Return [x, y] of the center of cell containing provided text 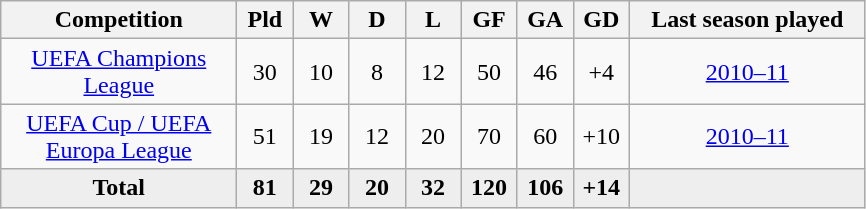
GA [545, 20]
+10 [601, 136]
GF [489, 20]
+14 [601, 188]
70 [489, 136]
Competition [119, 20]
GD [601, 20]
UEFA Cup / UEFA Europa League [119, 136]
50 [489, 72]
60 [545, 136]
19 [321, 136]
Total [119, 188]
+4 [601, 72]
30 [265, 72]
Pld [265, 20]
8 [377, 72]
120 [489, 188]
51 [265, 136]
46 [545, 72]
81 [265, 188]
UEFA Champions League [119, 72]
32 [433, 188]
W [321, 20]
106 [545, 188]
29 [321, 188]
10 [321, 72]
Last season played [747, 20]
D [377, 20]
L [433, 20]
